Locate the cell with the specified text and output its [x, y] center coordinate. 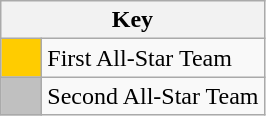
Second All-Star Team [153, 96]
Key [132, 20]
First All-Star Team [153, 58]
